Determine the [X, Y] coordinate at the center of the cell enclosing the given text.  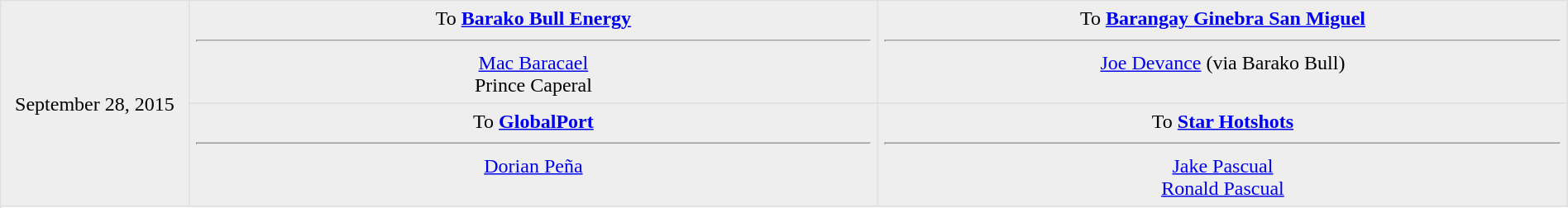
To Barangay Ginebra San MiguelJoe Devance (via Barako Bull) [1223, 52]
To Star HotshotsJake PascualRonald Pascual [1223, 154]
September 28, 2015 [94, 104]
To Barako Bull EnergyMac BaracaelPrince Caperal [533, 52]
To GlobalPortDorian Peña [533, 154]
